Identify which cell holds the provided text, then report its [x, y] central coordinate. 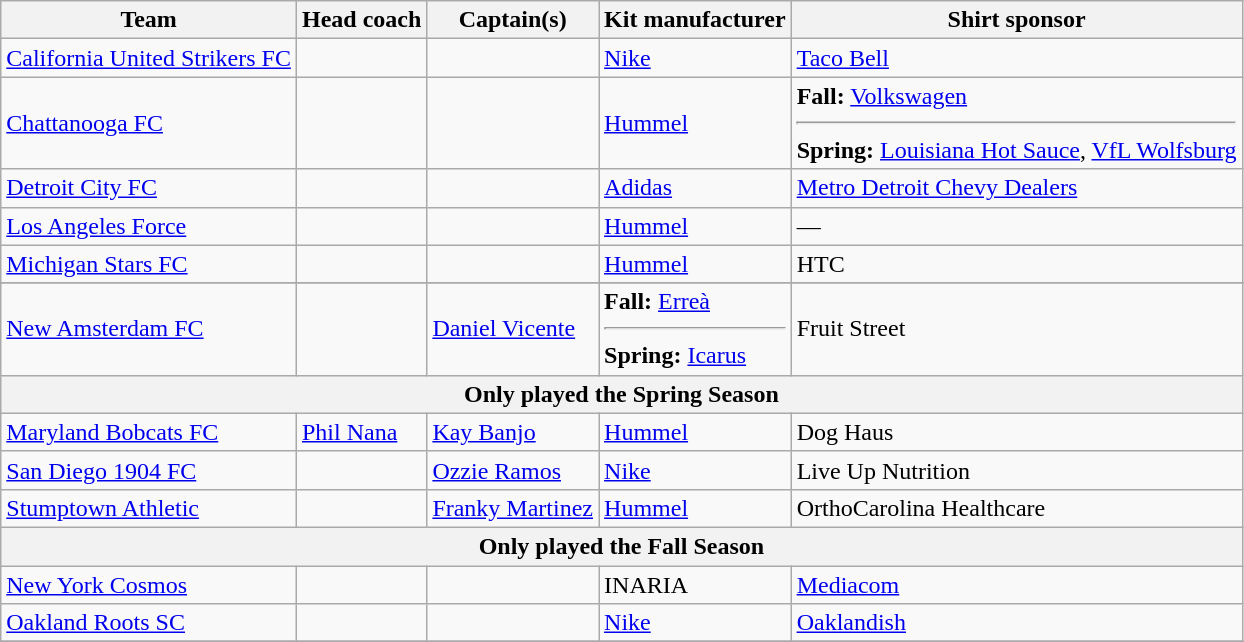
Taco Bell [1016, 58]
Ozzie Ramos [513, 470]
Los Angeles Force [149, 226]
Stumptown Athletic [149, 508]
Shirt sponsor [1016, 20]
Detroit City FC [149, 188]
Mediacom [1016, 585]
New York Cosmos [149, 585]
Franky Martinez [513, 508]
Oakland Roots SC [149, 623]
California United Strikers FC [149, 58]
Phil Nana [361, 432]
Adidas [696, 188]
San Diego 1904 FC [149, 470]
Maryland Bobcats FC [149, 432]
Captain(s) [513, 20]
Chattanooga FC [149, 123]
Oaklandish [1016, 623]
Daniel Vicente [513, 329]
Fall: Erreà Spring: Icarus [696, 329]
Michigan Stars FC [149, 264]
Fall: Volkswagen Spring: Louisiana Hot Sauce, VfL Wolfsburg [1016, 123]
Only played the Fall Season [622, 546]
Fruit Street [1016, 329]
Metro Detroit Chevy Dealers [1016, 188]
INARIA [696, 585]
Team [149, 20]
Kay Banjo [513, 432]
Only played the Spring Season [622, 394]
Dog Haus [1016, 432]
— [1016, 226]
Head coach [361, 20]
Kit manufacturer [696, 20]
HTC [1016, 264]
OrthoCarolina Healthcare [1016, 508]
New Amsterdam FC [149, 329]
Live Up Nutrition [1016, 470]
